Detect which cell encompasses the target text, then output its (X, Y) center coordinate. 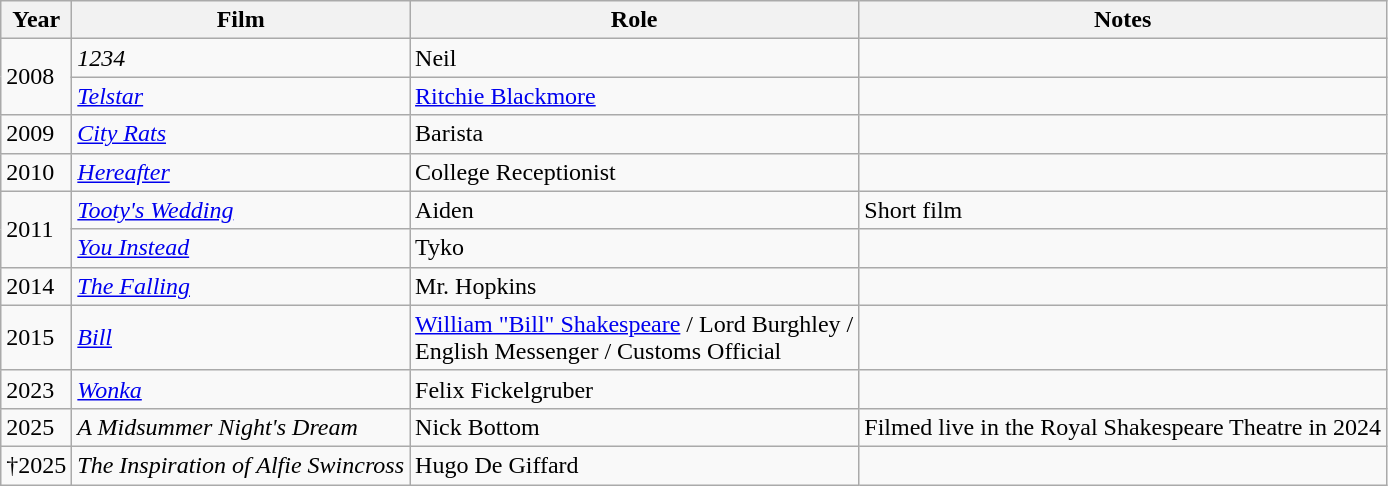
William "Bill" Shakespeare / Lord Burghley /English Messenger / Customs Official (634, 338)
Ritchie Blackmore (634, 96)
2011 (36, 229)
Aiden (634, 210)
2015 (36, 338)
†2025 (36, 465)
2008 (36, 77)
The Falling (241, 286)
Felix Fickelgruber (634, 389)
Notes (1123, 20)
Tyko (634, 248)
Filmed live in the Royal Shakespeare Theatre in 2024 (1123, 427)
Wonka (241, 389)
Short film (1123, 210)
2014 (36, 286)
1234 (241, 58)
Hugo De Giffard (634, 465)
2025 (36, 427)
The Inspiration of Alfie Swincross (241, 465)
Mr. Hopkins (634, 286)
Role (634, 20)
2009 (36, 134)
2010 (36, 172)
You Instead (241, 248)
Bill (241, 338)
Neil (634, 58)
Hereafter (241, 172)
City Rats (241, 134)
Nick Bottom (634, 427)
College Receptionist (634, 172)
Film (241, 20)
2023 (36, 389)
Barista (634, 134)
Year (36, 20)
A Midsummer Night's Dream (241, 427)
Tooty's Wedding (241, 210)
Telstar (241, 96)
